Extract the (X, Y) coordinate from the center of the cell holding the provided text.  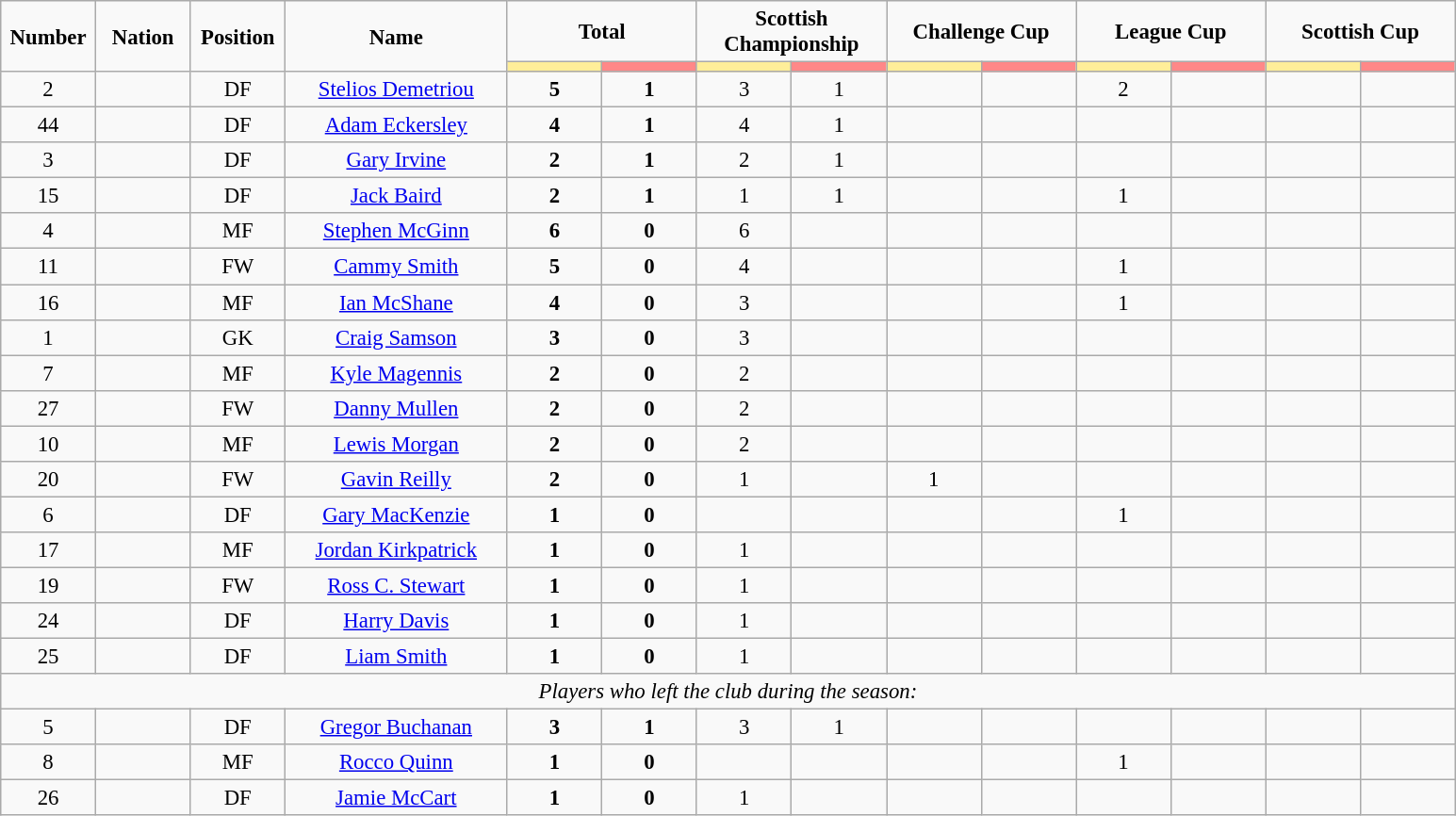
Gary Irvine (397, 160)
Scottish Championship (792, 32)
7 (49, 373)
Gavin Reilly (397, 480)
Stephen McGinn (397, 231)
Ross C. Stewart (397, 585)
Harry Davis (397, 621)
11 (49, 267)
19 (49, 585)
Stelios Demetriou (397, 90)
44 (49, 125)
24 (49, 621)
27 (49, 408)
Challenge Cup (980, 32)
Lewis Morgan (397, 444)
Craig Samson (397, 337)
Number (49, 36)
16 (49, 302)
Players who left the club during the season: (728, 692)
Cammy Smith (397, 267)
Scottish Cup (1361, 32)
Jamie McCart (397, 798)
26 (49, 798)
Adam Eckersley (397, 125)
Nation (143, 36)
15 (49, 196)
20 (49, 480)
Jordan Kirkpatrick (397, 550)
Liam Smith (397, 657)
Danny Mullen (397, 408)
Name (397, 36)
Jack Baird (397, 196)
Position (237, 36)
10 (49, 444)
17 (49, 550)
Kyle Magennis (397, 373)
Rocco Quinn (397, 762)
Ian McShane (397, 302)
Gregor Buchanan (397, 727)
8 (49, 762)
GK (237, 337)
Total (601, 32)
Gary MacKenzie (397, 514)
League Cup (1170, 32)
25 (49, 657)
